Detect which cell encompasses the target text, then output its [x, y] center coordinate. 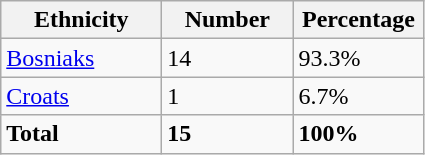
Number [228, 20]
Ethnicity [82, 20]
93.3% [358, 58]
100% [358, 134]
15 [228, 134]
6.7% [358, 96]
Total [82, 134]
Percentage [358, 20]
Croats [82, 96]
1 [228, 96]
Bosniaks [82, 58]
14 [228, 58]
